Return [x, y] of the center of cell containing provided text 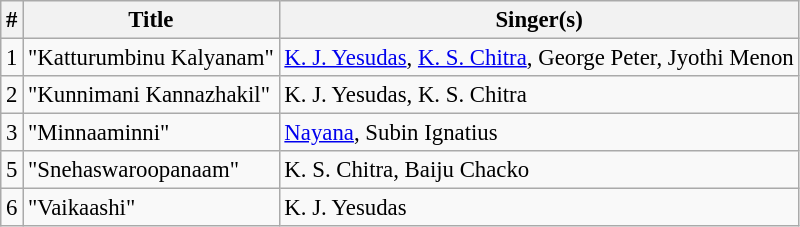
3 [12, 133]
Nayana, Subin Ignatius [539, 133]
"Minnaaminni" [151, 133]
K. J. Yesudas, K. S. Chitra, George Peter, Jyothi Menon [539, 58]
Singer(s) [539, 20]
"Vaikaashi" [151, 208]
6 [12, 208]
K. J. Yesudas, K. S. Chitra [539, 95]
K. S. Chitra, Baiju Chacko [539, 170]
1 [12, 58]
"Kunnimani Kannazhakil" [151, 95]
Title [151, 20]
2 [12, 95]
"Katturumbinu Kalyanam" [151, 58]
# [12, 20]
5 [12, 170]
"Snehaswaroopanaam" [151, 170]
K. J. Yesudas [539, 208]
